Capture the cell that displays the provided text and extract its [X, Y] central coordinate. 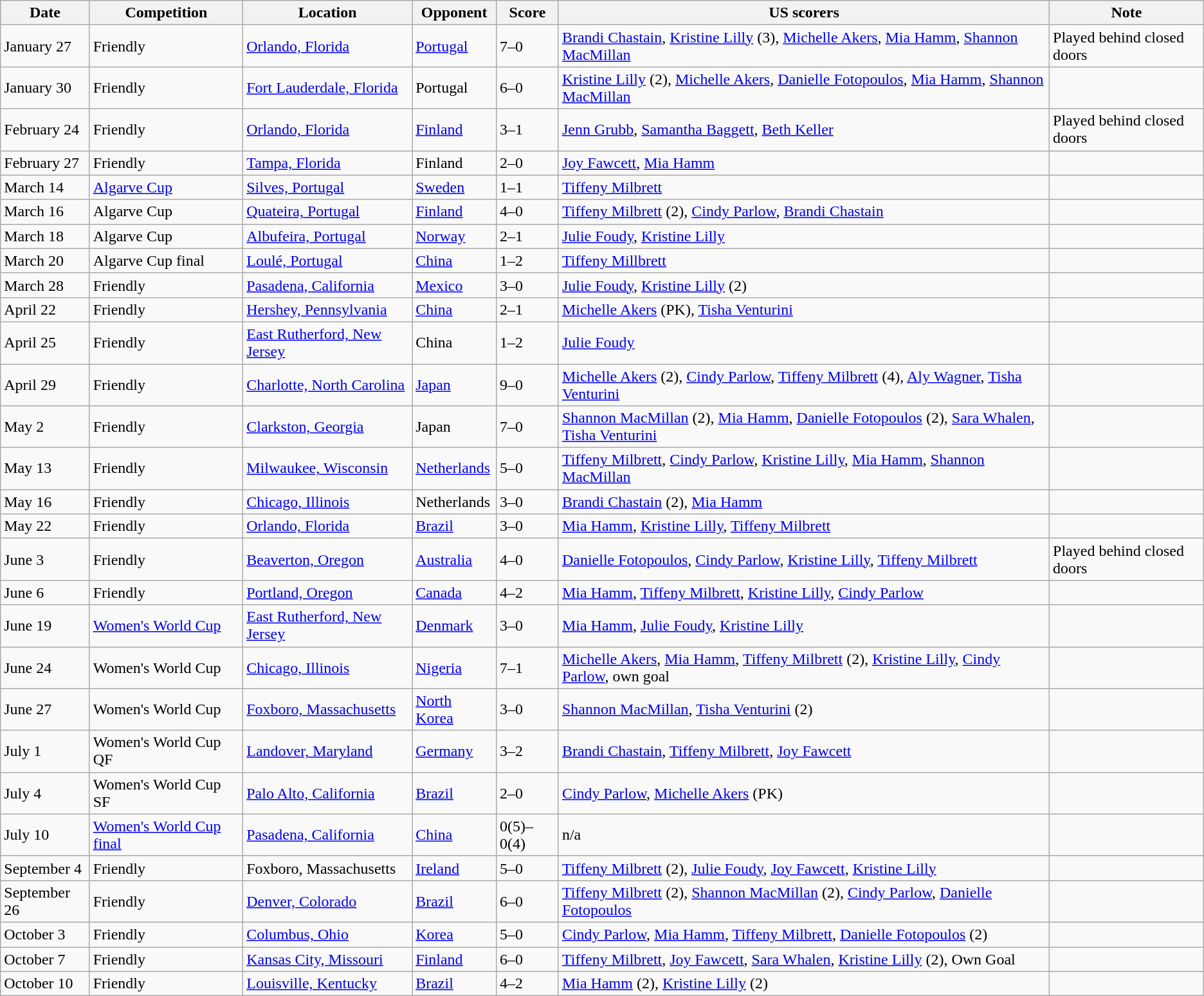
Julie Foudy, Kristine Lilly [804, 236]
Denver, Colorado [328, 901]
July 4 [45, 793]
Brandi Chastain, Tiffeny Milbrett, Joy Fawcett [804, 752]
Mia Hamm, Julie Foudy, Kristine Lilly [804, 625]
Michelle Akers (2), Cindy Parlow, Tiffeny Milbrett (4), Aly Wagner, Tisha Venturini [804, 385]
October 3 [45, 934]
Brandi Chastain, Kristine Lilly (3), Michelle Akers, Mia Hamm, Shannon MacMillan [804, 46]
January 30 [45, 88]
Mexico [454, 285]
Women's World Cup QF [166, 752]
Joy Fawcett, Mia Hamm [804, 163]
Brandi Chastain (2), Mia Hamm [804, 502]
April 22 [45, 309]
June 19 [45, 625]
Canada [454, 593]
Mia Hamm, Kristine Lilly, Tiffeny Milbrett [804, 526]
Tiffeny Millbrett [804, 261]
Women's World Cup final [166, 835]
Hershey, Pennsylvania [328, 309]
May 22 [45, 526]
Michelle Akers, Mia Hamm, Tiffeny Milbrett (2), Kristine Lilly, Cindy Parlow, own goal [804, 668]
Tiffeny Milbrett (2), Julie Foudy, Joy Fawcett, Kristine Lilly [804, 868]
Charlotte, North Carolina [328, 385]
North Korea [454, 709]
Quateira, Portugal [328, 212]
Competition [166, 13]
June 6 [45, 593]
June 24 [45, 668]
Score [527, 13]
9–0 [527, 385]
Denmark [454, 625]
Portland, Oregon [328, 593]
Mia Hamm (2), Kristine Lilly (2) [804, 984]
Fort Lauderdale, Florida [328, 88]
September 4 [45, 868]
March 16 [45, 212]
1–1 [527, 187]
Mia Hamm, Tiffeny Milbrett, Kristine Lilly, Cindy Parlow [804, 593]
Beaverton, Oregon [328, 560]
Tiffeny Milbrett, Joy Fawcett, Sara Whalen, Kristine Lilly (2), Own Goal [804, 959]
Korea [454, 934]
Date [45, 13]
Kristine Lilly (2), Michelle Akers, Danielle Fotopoulos, Mia Hamm, Shannon MacMillan [804, 88]
April 29 [45, 385]
n/a [804, 835]
October 7 [45, 959]
Palo Alto, California [328, 793]
May 16 [45, 502]
Julie Foudy, Kristine Lilly (2) [804, 285]
0(5)–0(4) [527, 835]
Columbus, Ohio [328, 934]
Tiffeny Milbrett [804, 187]
US scorers [804, 13]
Ireland [454, 868]
September 26 [45, 901]
May 13 [45, 468]
October 10 [45, 984]
Location [328, 13]
Clarkston, Georgia [328, 427]
March 14 [45, 187]
Sweden [454, 187]
Cindy Parlow, Mia Hamm, Tiffeny Milbrett, Danielle Fotopoulos (2) [804, 934]
7–1 [527, 668]
Note [1127, 13]
Tiffeny Milbrett, Cindy Parlow, Kristine Lilly, Mia Hamm, Shannon MacMillan [804, 468]
Shannon MacMillan, Tisha Venturini (2) [804, 709]
July 10 [45, 835]
Australia [454, 560]
Julie Foudy [804, 342]
March 20 [45, 261]
Louisville, Kentucky [328, 984]
February 27 [45, 163]
Jenn Grubb, Samantha Baggett, Beth Keller [804, 130]
Danielle Fotopoulos, Cindy Parlow, Kristine Lilly, Tiffeny Milbrett [804, 560]
Cindy Parlow, Michelle Akers (PK) [804, 793]
February 24 [45, 130]
Silves, Portugal [328, 187]
March 18 [45, 236]
Norway [454, 236]
Germany [454, 752]
Milwaukee, Wisconsin [328, 468]
March 28 [45, 285]
Tiffeny Milbrett (2), Shannon MacMillan (2), Cindy Parlow, Danielle Fotopoulos [804, 901]
Kansas City, Missouri [328, 959]
Loulé, Portugal [328, 261]
May 2 [45, 427]
January 27 [45, 46]
June 3 [45, 560]
Tiffeny Milbrett (2), Cindy Parlow, Brandi Chastain [804, 212]
Algarve Cup final [166, 261]
Albufeira, Portugal [328, 236]
Tampa, Florida [328, 163]
3–2 [527, 752]
June 27 [45, 709]
Michelle Akers (PK), Tisha Venturini [804, 309]
3–1 [527, 130]
Shannon MacMillan (2), Mia Hamm, Danielle Fotopoulos (2), Sara Whalen, Tisha Venturini [804, 427]
April 25 [45, 342]
July 1 [45, 752]
Opponent [454, 13]
Landover, Maryland [328, 752]
Women's World Cup SF [166, 793]
Nigeria [454, 668]
